For the text-containing cell, return its midpoint in (X, Y) coordinate format. 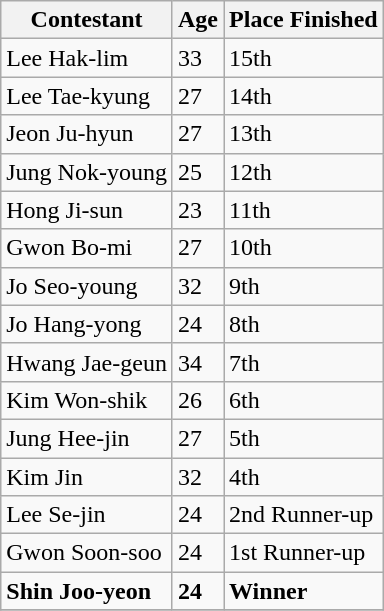
Kim Jin (87, 477)
Lee Hak-lim (87, 58)
Winner (304, 591)
Lee Tae-kyung (87, 96)
Lee Se-jin (87, 515)
7th (304, 362)
10th (304, 248)
Jo Seo-young (87, 286)
23 (198, 210)
Age (198, 20)
34 (198, 362)
14th (304, 96)
6th (304, 400)
8th (304, 324)
25 (198, 172)
Place Finished (304, 20)
5th (304, 438)
Jung Nok-young (87, 172)
11th (304, 210)
Contestant (87, 20)
13th (304, 134)
Gwon Bo-mi (87, 248)
Shin Joo-yeon (87, 591)
1st Runner-up (304, 553)
Gwon Soon-soo (87, 553)
9th (304, 286)
Kim Won-shik (87, 400)
4th (304, 477)
Hwang Jae-geun (87, 362)
12th (304, 172)
Jung Hee-jin (87, 438)
33 (198, 58)
Hong Ji-sun (87, 210)
2nd Runner-up (304, 515)
Jeon Ju-hyun (87, 134)
26 (198, 400)
15th (304, 58)
Jo Hang-yong (87, 324)
